From the cell containing the given text, extract its center point as (X, Y) coordinate. 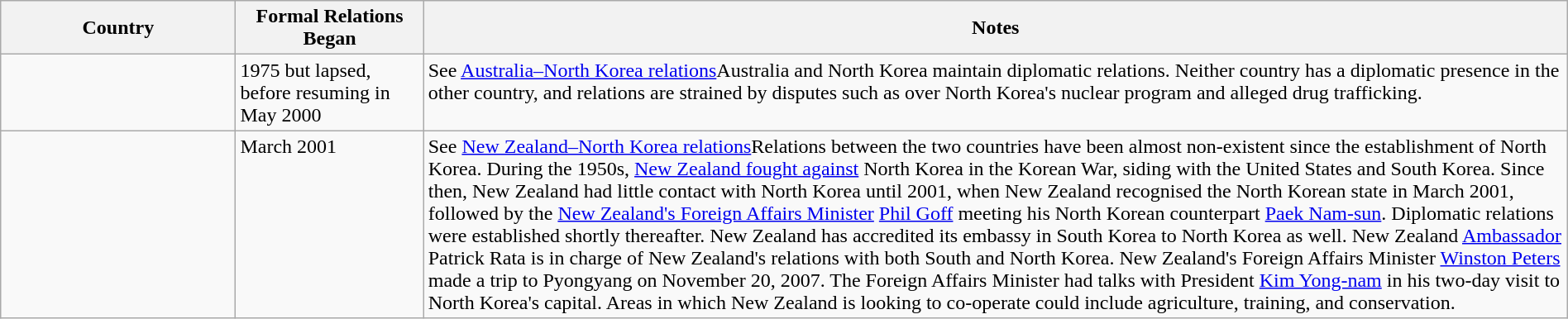
Formal Relations Began (329, 28)
March 2001 (329, 225)
Country (118, 28)
Notes (996, 28)
1975 but lapsed, before resuming in May 2000 (329, 93)
